Search for the cell housing the specified text and yield its [x, y] center coordinate. 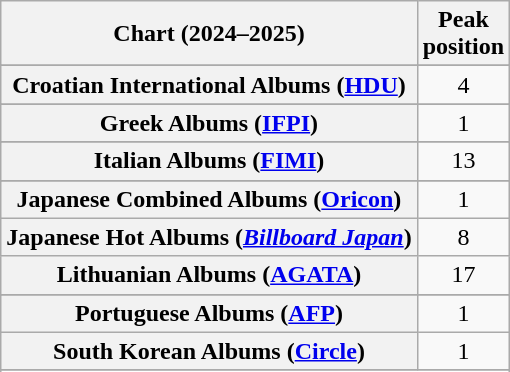
Greek Albums (IFPI) [209, 123]
Lithuanian Albums (AGATA) [209, 275]
Japanese Combined Albums (Oricon) [209, 199]
4 [463, 85]
Portuguese Albums (AFP) [209, 313]
8 [463, 237]
Croatian International Albums (HDU) [209, 85]
South Korean Albums (Circle) [209, 351]
Japanese Hot Albums (Billboard Japan) [209, 237]
17 [463, 275]
13 [463, 161]
Italian Albums (FIMI) [209, 161]
Chart (2024–2025) [209, 34]
Peakposition [463, 34]
